Scan for the cell matching the given text and deliver its (x, y) coordinate at center. 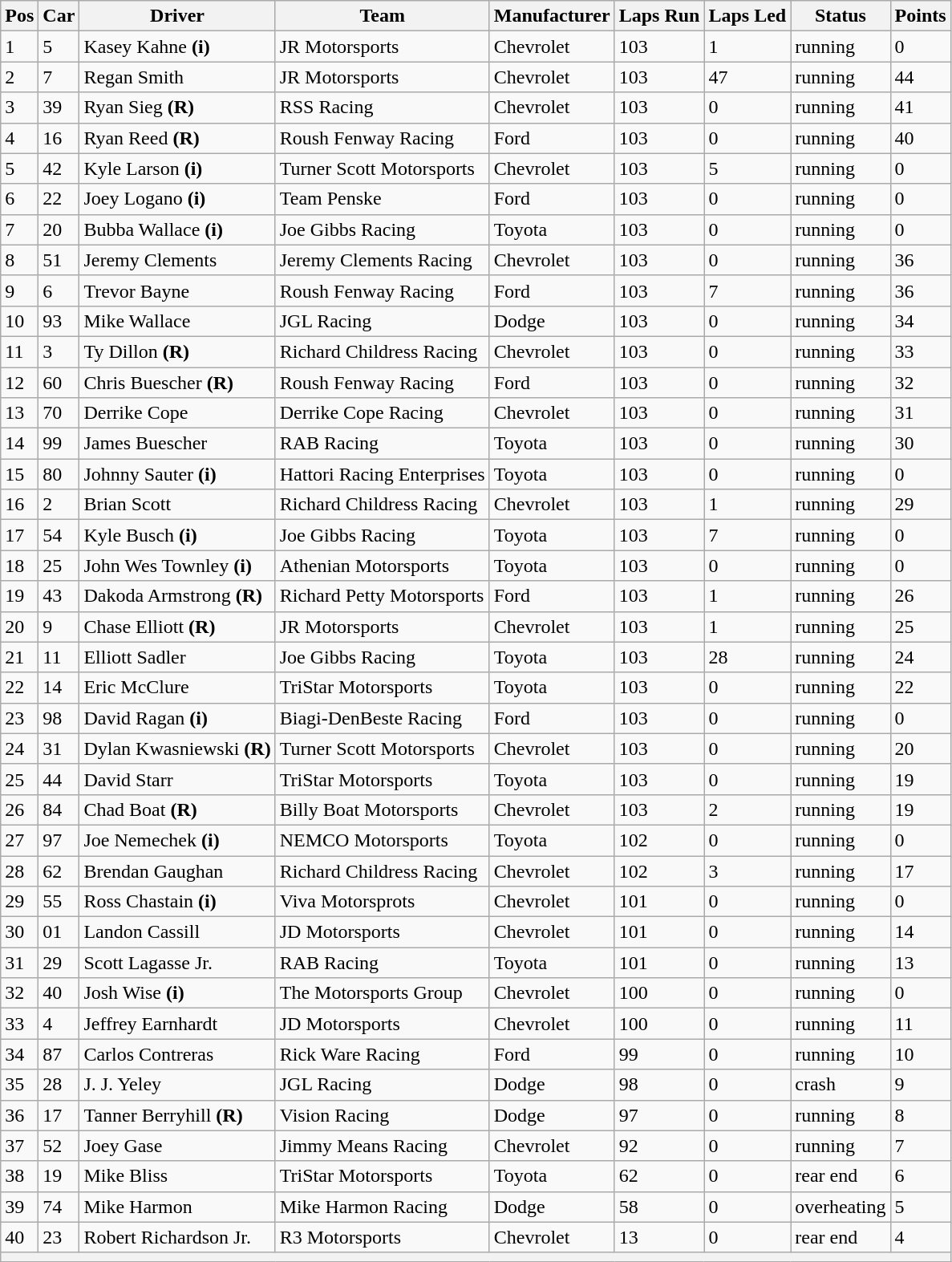
Chase Elliott (R) (177, 627)
54 (59, 535)
Vision Racing (382, 1115)
J. J. Yeley (177, 1085)
60 (59, 383)
Driver (177, 16)
18 (19, 566)
crash (841, 1085)
David Starr (177, 779)
Trevor Bayne (177, 290)
David Ragan (i) (177, 718)
15 (19, 474)
Pos (19, 16)
Kasey Kahne (i) (177, 47)
Elliott Sadler (177, 657)
Jimmy Means Racing (382, 1146)
Landon Cassill (177, 932)
Mike Harmon (177, 1207)
Jeffrey Earnhardt (177, 1024)
Biagi-DenBeste Racing (382, 718)
41 (921, 108)
Athenian Motorsports (382, 566)
70 (59, 413)
Eric McClure (177, 688)
Chris Buescher (R) (177, 383)
43 (59, 596)
93 (59, 321)
Chad Boat (R) (177, 810)
Jeremy Clements (177, 260)
Richard Petty Motorsports (382, 596)
84 (59, 810)
Status (841, 16)
74 (59, 1207)
Mike Wallace (177, 321)
Josh Wise (i) (177, 993)
12 (19, 383)
92 (659, 1146)
Carlos Contreras (177, 1054)
Scott Lagasse Jr. (177, 963)
Manufacturer (552, 16)
87 (59, 1054)
Billy Boat Motorsports (382, 810)
Kyle Busch (i) (177, 535)
Robert Richardson Jr. (177, 1237)
Points (921, 16)
RSS Racing (382, 108)
80 (59, 474)
55 (59, 902)
James Buescher (177, 444)
R3 Motorsports (382, 1237)
Brendan Gaughan (177, 870)
42 (59, 168)
Bubba Wallace (i) (177, 229)
Joey Gase (177, 1146)
52 (59, 1146)
Ryan Sieg (R) (177, 108)
Car (59, 16)
Derrike Cope Racing (382, 413)
Derrike Cope (177, 413)
Ross Chastain (i) (177, 902)
Brian Scott (177, 505)
overheating (841, 1207)
51 (59, 260)
Laps Run (659, 16)
Jeremy Clements Racing (382, 260)
Joe Nemechek (i) (177, 840)
John Wes Townley (i) (177, 566)
Dakoda Armstrong (R) (177, 596)
Ryan Reed (R) (177, 138)
Kyle Larson (i) (177, 168)
37 (19, 1146)
The Motorsports Group (382, 993)
21 (19, 657)
Laps Led (747, 16)
Johnny Sauter (i) (177, 474)
58 (659, 1207)
Rick Ware Racing (382, 1054)
Tanner Berryhill (R) (177, 1115)
Team (382, 16)
Joey Logano (i) (177, 199)
38 (19, 1176)
Hattori Racing Enterprises (382, 474)
27 (19, 840)
Ty Dillon (R) (177, 351)
47 (747, 77)
Regan Smith (177, 77)
Viva Motorsprots (382, 902)
Mike Bliss (177, 1176)
NEMCO Motorsports (382, 840)
Team Penske (382, 199)
Mike Harmon Racing (382, 1207)
01 (59, 932)
35 (19, 1085)
Dylan Kwasniewski (R) (177, 749)
